Output the [x, y] coordinate of the center of the cell containing the given text.  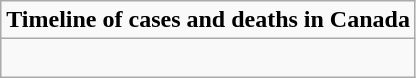
Timeline of cases and deaths in Canada [208, 20]
